Capture the cell that displays the provided text and extract its [X, Y] central coordinate. 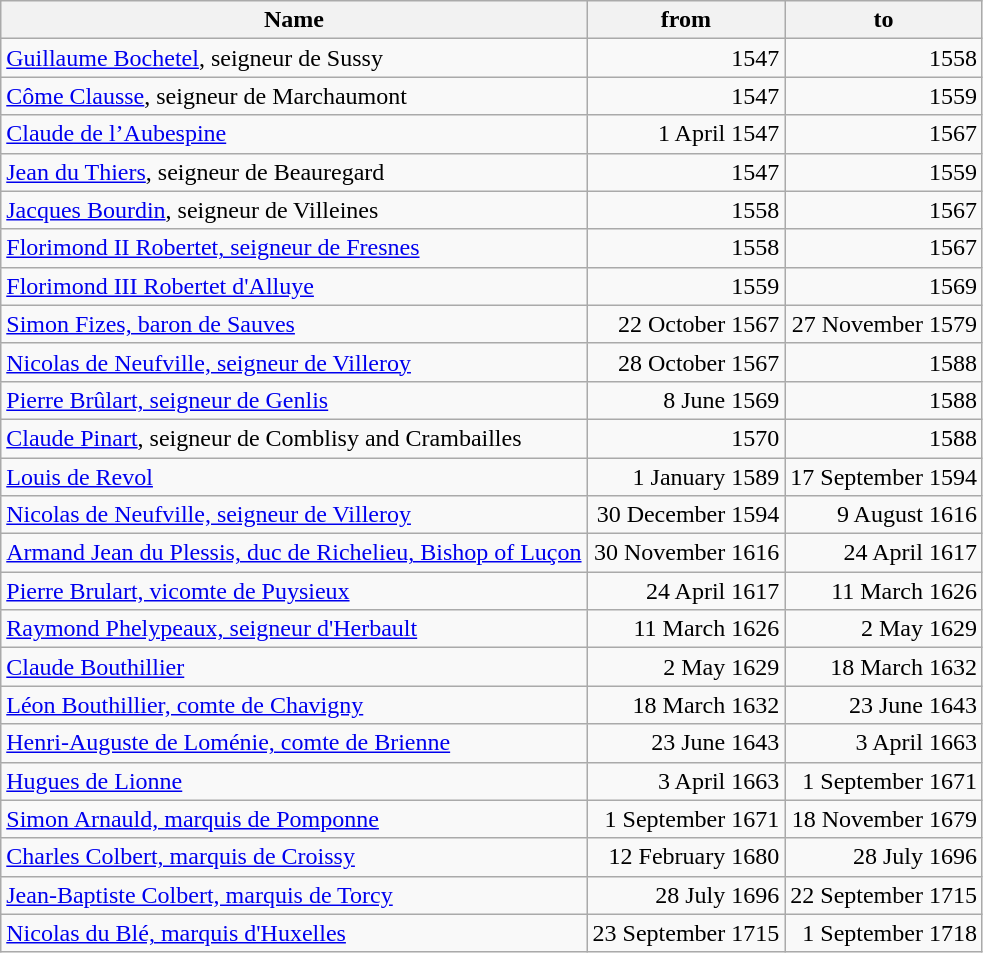
Nicolas du Blé, marquis d'Huxelles [294, 933]
22 October 1567 [686, 324]
Charles Colbert, marquis de Croissy [294, 857]
9 August 1616 [884, 515]
17 September 1594 [884, 477]
1569 [884, 286]
Louis de Revol [294, 477]
Simon Arnauld, marquis de Pomponne [294, 819]
22 September 1715 [884, 895]
from [686, 20]
Claude Pinart, seigneur de Comblisy and Crambailles [294, 438]
12 February 1680 [686, 857]
Simon Fizes, baron de Sauves [294, 324]
1 April 1547 [686, 134]
Pierre Brulart, vicomte de Puysieux [294, 591]
Léon Bouthillier, comte de Chavigny [294, 705]
1 January 1589 [686, 477]
Guillaume Bochetel, seigneur de Sussy [294, 58]
27 November 1579 [884, 324]
Florimond III Robertet d'Alluye [294, 286]
8 June 1569 [686, 400]
Pierre Brûlart, seigneur de Genlis [294, 400]
28 October 1567 [686, 362]
Claude Bouthillier [294, 667]
Florimond II Robertet, seigneur de Fresnes [294, 248]
Jacques Bourdin, seigneur de Villeines [294, 210]
30 November 1616 [686, 553]
Claude de l’Aubespine [294, 134]
Armand Jean du Plessis, duc de Richelieu, Bishop of Luçon [294, 553]
Raymond Phelypeaux, seigneur d'Herbault [294, 629]
1570 [686, 438]
Jean-Baptiste Colbert, marquis de Torcy [294, 895]
23 September 1715 [686, 933]
Côme Clausse, seigneur de Marchaumont [294, 96]
30 December 1594 [686, 515]
Henri-Auguste de Loménie, comte de Brienne [294, 743]
to [884, 20]
Jean du Thiers, seigneur de Beauregard [294, 172]
1 September 1718 [884, 933]
18 November 1679 [884, 819]
Hugues de Lionne [294, 781]
Name [294, 20]
